Locate the cell with the specified text and output its (X, Y) center coordinate. 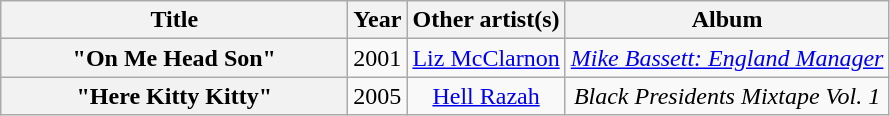
Liz McClarnon (486, 58)
2001 (378, 58)
Black Presidents Mixtape Vol. 1 (727, 96)
Hell Razah (486, 96)
"On Me Head Son" (174, 58)
Other artist(s) (486, 20)
"Here Kitty Kitty" (174, 96)
Year (378, 20)
Album (727, 20)
Mike Bassett: England Manager (727, 58)
Title (174, 20)
2005 (378, 96)
